For the text-containing cell, return its midpoint in [X, Y] coordinate format. 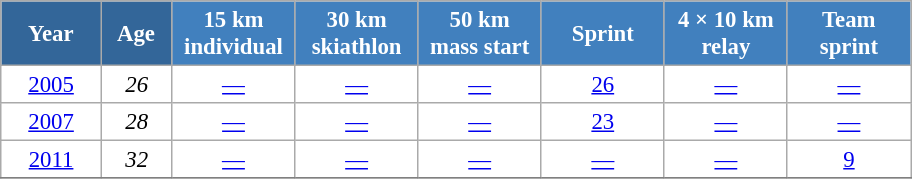
28 [136, 122]
23 [602, 122]
2005 [52, 85]
9 [848, 160]
Year [52, 34]
15 km individual [234, 34]
30 km skiathlon [356, 34]
2011 [52, 160]
4 × 10 km relay [726, 34]
Team sprint [848, 34]
50 km mass start [480, 34]
Age [136, 34]
2007 [52, 122]
32 [136, 160]
Sprint [602, 34]
